Determine the [X, Y] coordinate at the center of the cell enclosing the given text.  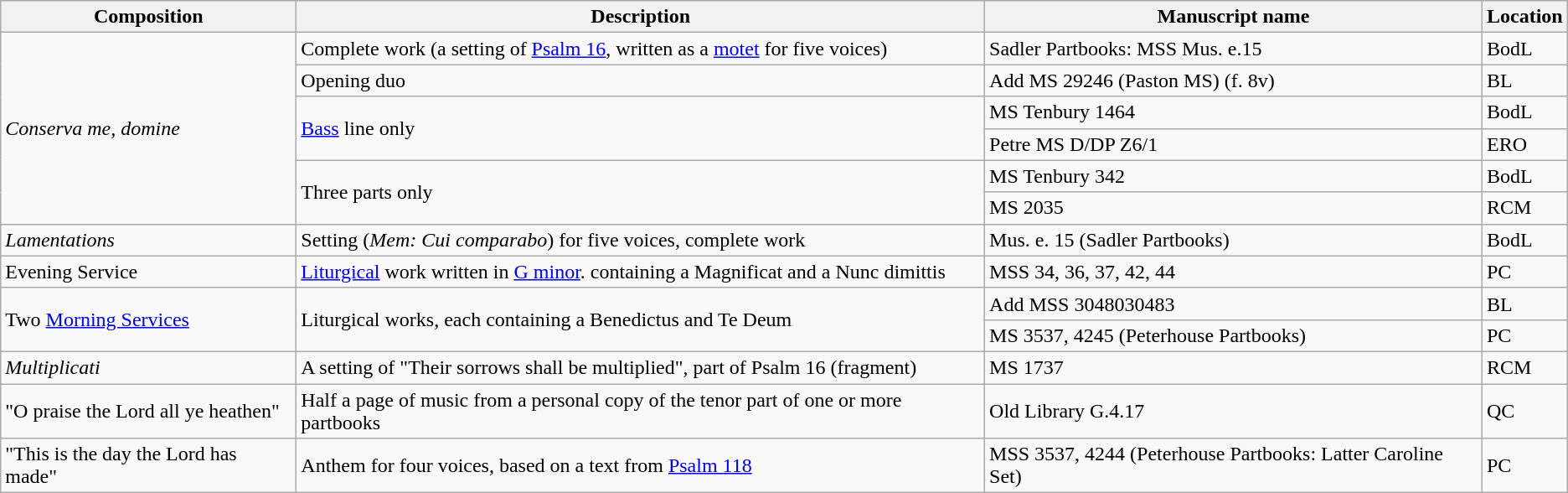
Sadler Partbooks: MSS Mus. e.15 [1234, 49]
A setting of "Their sorrows shall be multiplied", part of Psalm 16 (fragment) [641, 367]
MSS 3537, 4244 (Peterhouse Partbooks: Latter Caroline Set) [1234, 466]
MS Tenbury 342 [1234, 176]
Half a page of music from a personal copy of the tenor part of one or more partbooks [641, 411]
Liturgical works, each containing a Benedictus and Te Deum [641, 319]
Petre MS D/DP Z6/1 [1234, 144]
Add MSS 3048030483 [1234, 304]
Mus. e. 15 (Sadler Partbooks) [1234, 240]
Liturgical work written in G minor. containing a Magnificat and a Nunc dimittis [641, 272]
"O praise the Lord all ye heathen" [149, 411]
Setting (Mem: Cui comparabo) for five voices, complete work [641, 240]
"This is the day the Lord has made" [149, 466]
Location [1524, 17]
QC [1524, 411]
Composition [149, 17]
Multiplicati [149, 367]
ERO [1524, 144]
Complete work (a setting of Psalm 16, written as a motet for five voices) [641, 49]
Two Morning Services [149, 319]
MS 3537, 4245 (Peterhouse Partbooks) [1234, 335]
Lamentations [149, 240]
Conserva me, domine [149, 128]
Description [641, 17]
MSS 34, 36, 37, 42, 44 [1234, 272]
MS Tenbury 1464 [1234, 112]
MS 2035 [1234, 208]
Evening Service [149, 272]
Anthem for four voices, based on a text from Psalm 118 [641, 466]
Manuscript name [1234, 17]
Bass line only [641, 128]
MS 1737 [1234, 367]
Three parts only [641, 192]
Old Library G.4.17 [1234, 411]
Opening duo [641, 80]
Add MS 29246 (Paston MS) (f. 8v) [1234, 80]
